Search for the cell housing the specified text and yield its (X, Y) center coordinate. 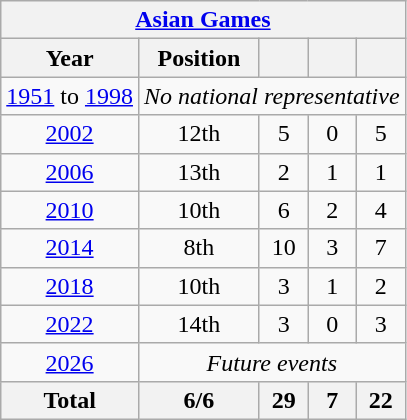
2018 (70, 286)
1951 to 1998 (70, 96)
2014 (70, 248)
Asian Games (203, 20)
Total (70, 400)
6/6 (198, 400)
4 (382, 210)
6 (284, 210)
12th (198, 134)
Future events (272, 362)
13th (198, 172)
2022 (70, 324)
Year (70, 58)
2010 (70, 210)
2002 (70, 134)
14th (198, 324)
8th (198, 248)
29 (284, 400)
22 (382, 400)
No national representative (272, 96)
Position (198, 58)
2026 (70, 362)
2006 (70, 172)
10 (284, 248)
